Capture the cell that displays the provided text and extract its [x, y] central coordinate. 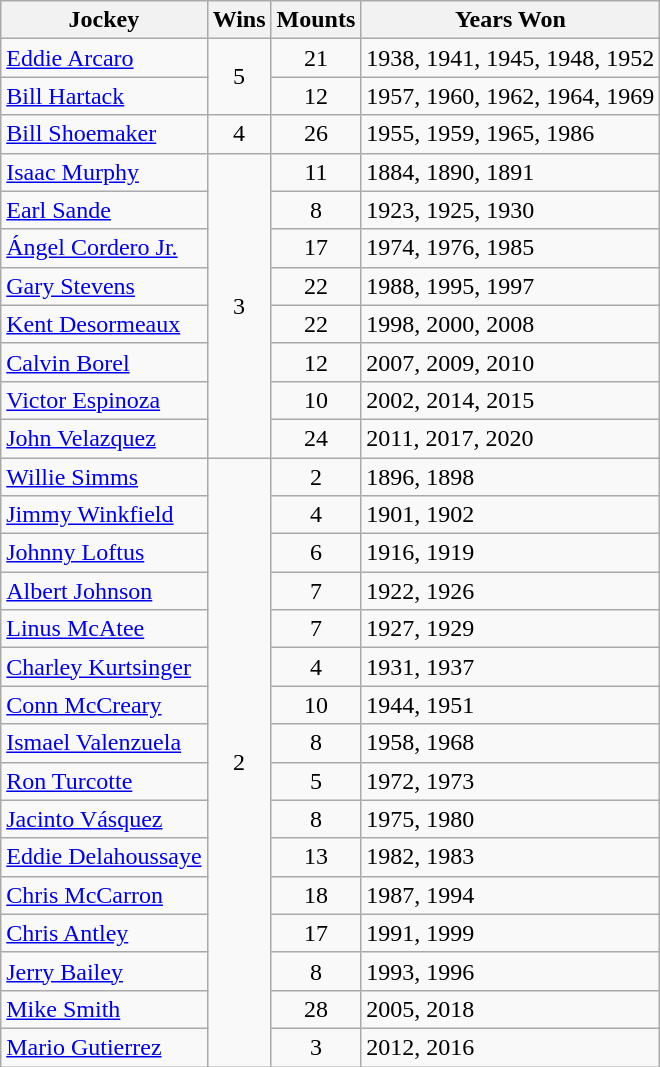
1901, 1902 [510, 515]
Johnny Loftus [104, 553]
1944, 1951 [510, 705]
2002, 2014, 2015 [510, 400]
1931, 1937 [510, 667]
Linus McAtee [104, 629]
1955, 1959, 1965, 1986 [510, 134]
Years Won [510, 20]
Chris Antley [104, 933]
13 [316, 857]
Jimmy Winkfield [104, 515]
Bill Hartack [104, 96]
Jockey [104, 20]
Mike Smith [104, 1009]
Jacinto Vásquez [104, 819]
1982, 1983 [510, 857]
Earl Sande [104, 210]
2005, 2018 [510, 1009]
Bill Shoemaker [104, 134]
1916, 1919 [510, 553]
1896, 1898 [510, 477]
2012, 2016 [510, 1047]
Chris McCarron [104, 895]
24 [316, 438]
Gary Stevens [104, 286]
Conn McCreary [104, 705]
Willie Simms [104, 477]
1991, 1999 [510, 933]
Eddie Arcaro [104, 58]
18 [316, 895]
6 [316, 553]
1923, 1925, 1930 [510, 210]
Kent Desormeaux [104, 324]
1993, 1996 [510, 971]
1975, 1980 [510, 819]
1988, 1995, 1997 [510, 286]
1987, 1994 [510, 895]
Wins [239, 20]
Albert Johnson [104, 591]
21 [316, 58]
1957, 1960, 1962, 1964, 1969 [510, 96]
1972, 1973 [510, 781]
28 [316, 1009]
11 [316, 172]
1884, 1890, 1891 [510, 172]
Calvin Borel [104, 362]
Mounts [316, 20]
2011, 2017, 2020 [510, 438]
1927, 1929 [510, 629]
1998, 2000, 2008 [510, 324]
John Velazquez [104, 438]
Mario Gutierrez [104, 1047]
Eddie Delahoussaye [104, 857]
Ismael Valenzuela [104, 743]
Victor Espinoza [104, 400]
Isaac Murphy [104, 172]
2007, 2009, 2010 [510, 362]
Charley Kurtsinger [104, 667]
Ron Turcotte [104, 781]
26 [316, 134]
Ángel Cordero Jr. [104, 248]
1958, 1968 [510, 743]
1922, 1926 [510, 591]
1974, 1976, 1985 [510, 248]
Jerry Bailey [104, 971]
1938, 1941, 1945, 1948, 1952 [510, 58]
